Identify which cell holds the provided text, then report its [X, Y] central coordinate. 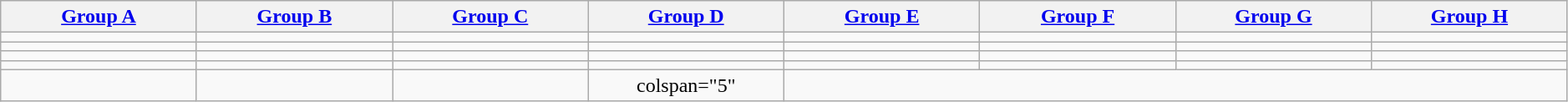
Group H [1470, 17]
Group G [1273, 17]
colspan="5" [686, 85]
Group E [881, 17]
Group F [1078, 17]
Group A [99, 17]
Group D [686, 17]
Group C [490, 17]
Group B [294, 17]
